Output the (x, y) coordinate of the center of the cell containing the given text.  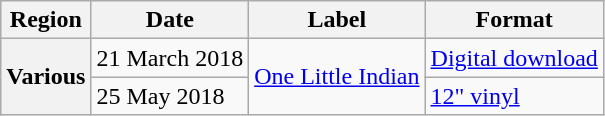
Various (46, 77)
Digital download (514, 58)
Format (514, 20)
Label (337, 20)
Date (170, 20)
One Little Indian (337, 77)
12" vinyl (514, 96)
25 May 2018 (170, 96)
Region (46, 20)
21 March 2018 (170, 58)
